Extract the [X, Y] coordinate from the center of the cell holding the provided text.  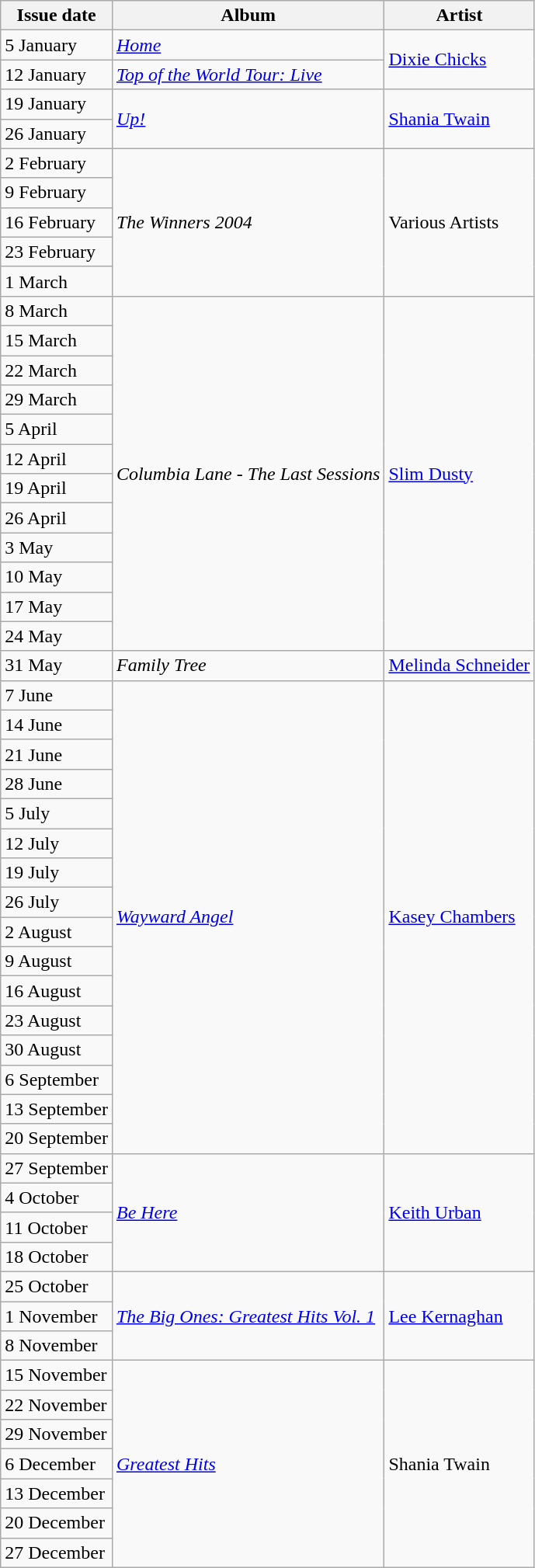
12 January [57, 75]
1 March [57, 281]
Keith Urban [460, 1212]
Top of the World Tour: Live [248, 75]
20 December [57, 1523]
Issue date [57, 16]
4 October [57, 1198]
6 September [57, 1080]
19 January [57, 104]
Greatest Hits [248, 1464]
18 October [57, 1257]
27 December [57, 1552]
Up! [248, 119]
12 April [57, 459]
27 September [57, 1168]
12 July [57, 843]
17 May [57, 607]
28 June [57, 784]
Melinda Schneider [460, 666]
3 May [57, 548]
5 July [57, 813]
8 November [57, 1346]
29 March [57, 400]
6 December [57, 1464]
14 June [57, 725]
20 September [57, 1139]
Slim Dusty [460, 474]
1 November [57, 1316]
29 November [57, 1434]
23 February [57, 252]
15 March [57, 340]
16 August [57, 991]
26 January [57, 134]
30 August [57, 1050]
Be Here [248, 1212]
8 March [57, 311]
The Big Ones: Greatest Hits Vol. 1 [248, 1316]
22 March [57, 370]
Lee Kernaghan [460, 1316]
9 August [57, 961]
11 October [57, 1227]
Columbia Lane - The Last Sessions [248, 474]
25 October [57, 1286]
10 May [57, 577]
24 May [57, 636]
Various Artists [460, 222]
2 February [57, 163]
Album [248, 16]
21 June [57, 754]
The Winners 2004 [248, 222]
26 April [57, 518]
Artist [460, 16]
Home [248, 45]
23 August [57, 1020]
31 May [57, 666]
16 February [57, 222]
2 August [57, 932]
7 June [57, 695]
Family Tree [248, 666]
Kasey Chambers [460, 916]
22 November [57, 1405]
Wayward Angel [248, 916]
19 July [57, 873]
19 April [57, 488]
15 November [57, 1375]
26 July [57, 902]
5 January [57, 45]
9 February [57, 193]
Dixie Chicks [460, 60]
13 September [57, 1109]
13 December [57, 1493]
5 April [57, 429]
